Extract the (x, y) coordinate from the center of the cell holding the provided text.  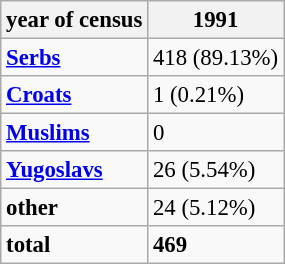
Yugoslavs (74, 170)
1991 (216, 20)
24 (5.12%) (216, 208)
Serbs (74, 58)
year of census (74, 20)
0 (216, 133)
other (74, 208)
Muslims (74, 133)
1 (0.21%) (216, 95)
26 (5.54%) (216, 170)
469 (216, 245)
total (74, 245)
Croats (74, 95)
418 (89.13%) (216, 58)
